Find where the given text appears and provide that cell's center as [X, Y] coordinate. 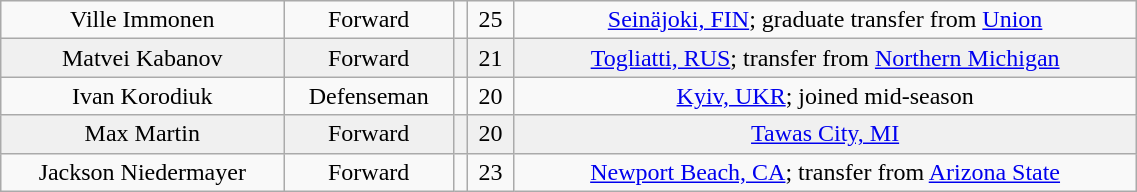
23 [490, 172]
25 [490, 20]
Defenseman [369, 96]
Togliatti, RUS; transfer from Northern Michigan [824, 58]
Newport Beach, CA; transfer from Arizona State [824, 172]
Seinäjoki, FIN; graduate transfer from Union [824, 20]
Matvei Kabanov [142, 58]
Ville Immonen [142, 20]
Kyiv, UKR; joined mid-season [824, 96]
Tawas City, MI [824, 134]
Ivan Korodiuk [142, 96]
21 [490, 58]
Jackson Niedermayer [142, 172]
Max Martin [142, 134]
